Identify which cell holds the provided text, then report its (X, Y) central coordinate. 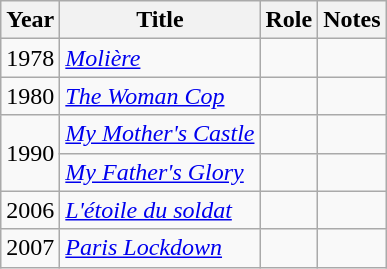
2007 (30, 248)
Molière (160, 58)
L'étoile du soldat (160, 210)
1978 (30, 58)
Year (30, 20)
1990 (30, 153)
The Woman Cop (160, 96)
My Mother's Castle (160, 134)
2006 (30, 210)
Role (289, 20)
Paris Lockdown (160, 248)
1980 (30, 96)
My Father's Glory (160, 172)
Notes (352, 20)
Title (160, 20)
